Return the [x, y] coordinate for the center point of the cell that contains the specified text.  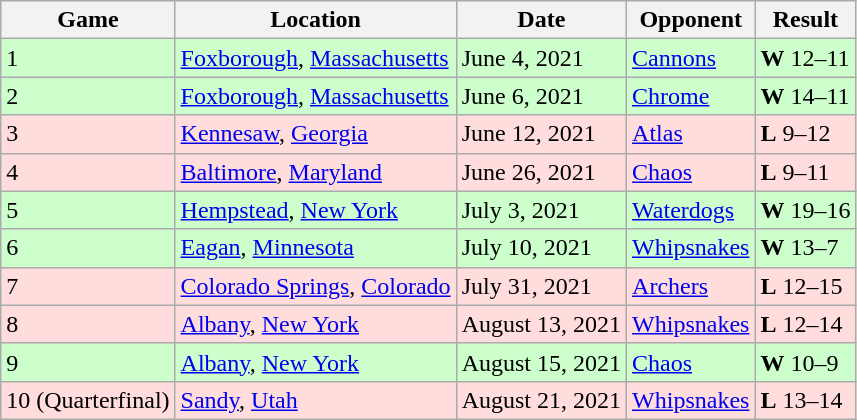
June 12, 2021 [541, 134]
June 26, 2021 [541, 172]
August 15, 2021 [541, 362]
W 12–11 [806, 58]
August 13, 2021 [541, 324]
W 13–7 [806, 248]
Opponent [691, 20]
3 [88, 134]
1 [88, 58]
July 31, 2021 [541, 286]
L 13–14 [806, 400]
Baltimore, Maryland [316, 172]
August 21, 2021 [541, 400]
4 [88, 172]
W 19–16 [806, 210]
L 12–14 [806, 324]
6 [88, 248]
July 10, 2021 [541, 248]
June 4, 2021 [541, 58]
Chrome [691, 96]
Waterdogs [691, 210]
L 12–15 [806, 286]
9 [88, 362]
5 [88, 210]
L 9–11 [806, 172]
Result [806, 20]
Hempstead, New York [316, 210]
Kennesaw, Georgia [316, 134]
Cannons [691, 58]
Date [541, 20]
Location [316, 20]
W 14–11 [806, 96]
8 [88, 324]
10 (Quarterfinal) [88, 400]
Game [88, 20]
Colorado Springs, Colorado [316, 286]
2 [88, 96]
July 3, 2021 [541, 210]
Sandy, Utah [316, 400]
L 9–12 [806, 134]
Atlas [691, 134]
June 6, 2021 [541, 96]
7 [88, 286]
W 10–9 [806, 362]
Eagan, Minnesota [316, 248]
Archers [691, 286]
